Extract the [X, Y] coordinate from the center of the cell holding the provided text.  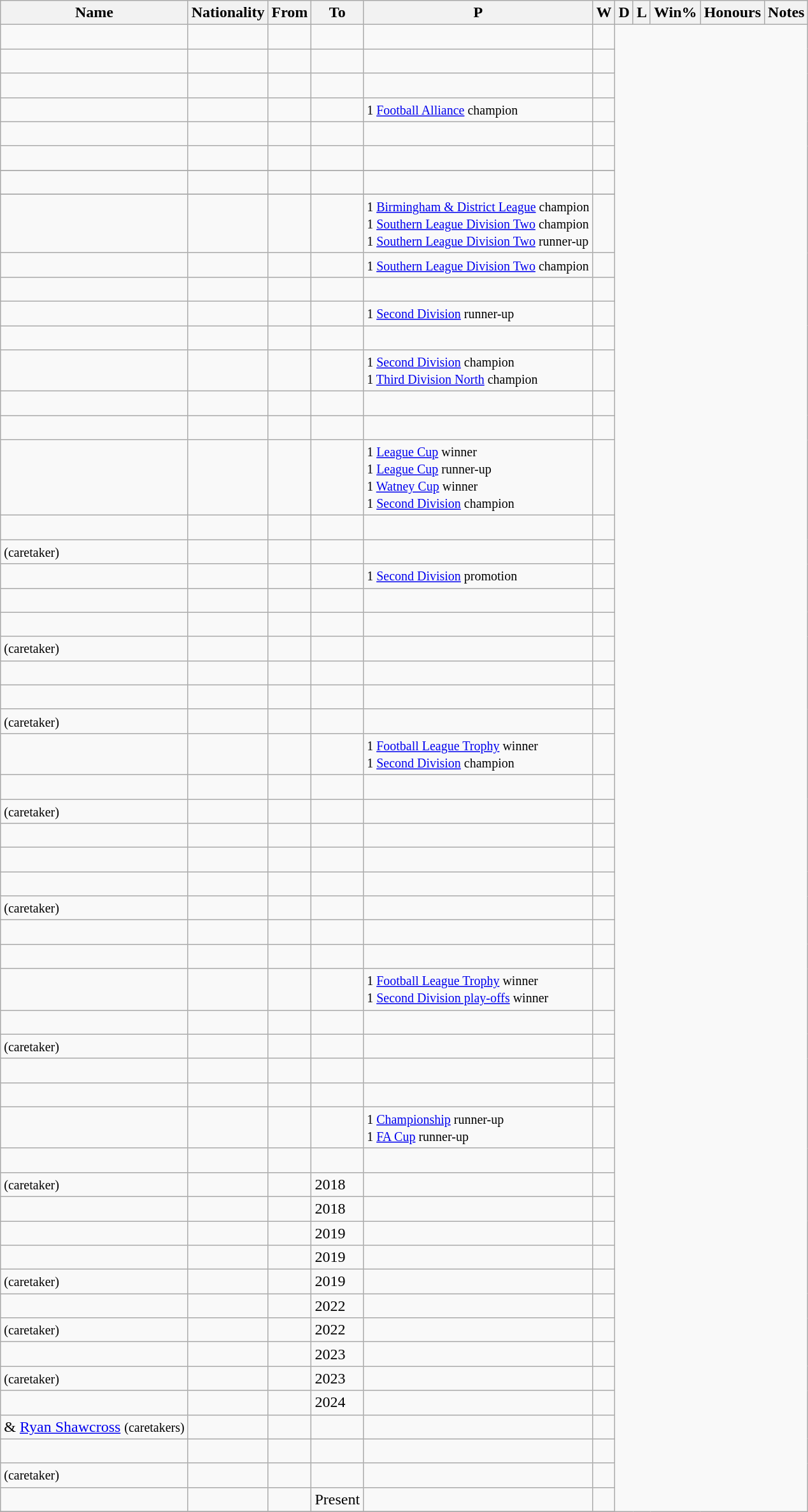
1 Second Division runner-up [478, 313]
1 Second Division champion 1 Third Division North champion [478, 370]
1 Southern League Division Two champion [478, 265]
1 Football League Trophy winner 1 Second Division play-offs winner [478, 989]
1 Football Alliance champion [478, 109]
& Ryan Shawcross (caretakers) [94, 1427]
2024 [337, 1403]
Notes [786, 13]
Name [94, 13]
1 Football League Trophy winner 1 Second Division champion [478, 753]
From [290, 13]
1 League Cup winner 1 League Cup runner-up 1 Watney Cup winner 1 Second Division champion [478, 477]
To [337, 13]
L [642, 13]
D [624, 13]
1 Birmingham & District League champion1 Southern League Division Two champion 1 Southern League Division Two runner-up [478, 223]
Present [337, 1499]
1 Championship runner-up 1 FA Cup runner-up [478, 1128]
W [604, 13]
Win% [675, 13]
1 Second Division promotion [478, 576]
Nationality [228, 13]
Honours [732, 13]
P [478, 13]
